Extract the [x, y] coordinate from the center of the cell holding the provided text.  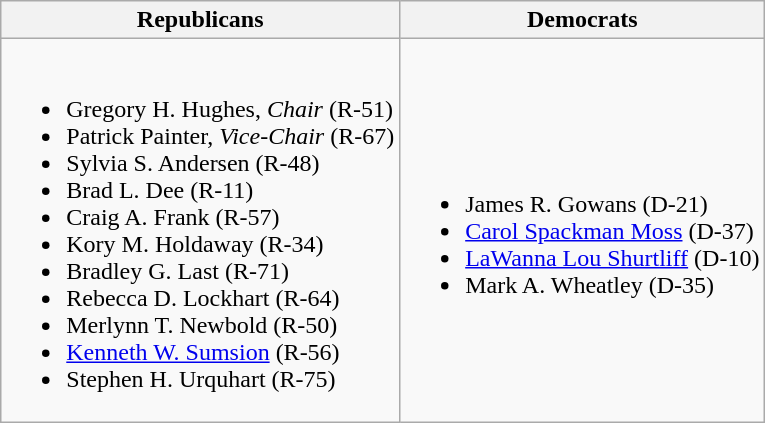
James R. Gowans (D-21)Carol Spackman Moss (D-37)LaWanna Lou Shurtliff (D-10)Mark A. Wheatley (D-35) [582, 230]
Republicans [200, 20]
Democrats [582, 20]
